Locate the cell with the specified text and output its [x, y] center coordinate. 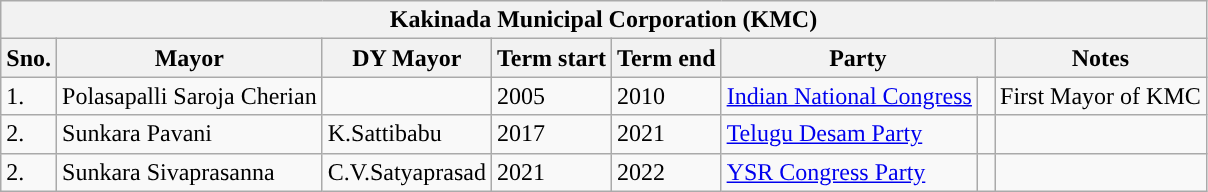
First Mayor of KMC [1101, 96]
Mayor [190, 58]
Kakinada Municipal Corporation (KMC) [604, 20]
Sno. [29, 58]
Indian National Congress [849, 96]
2005 [551, 96]
Party [858, 58]
2017 [551, 134]
Term end [667, 58]
K.Sattibabu [406, 134]
1. [29, 96]
Polasapalli Saroja Cherian [190, 96]
C.V.Satyaprasad [406, 172]
Term start [551, 58]
Sunkara Sivaprasanna [190, 172]
2022 [667, 172]
YSR Congress Party [849, 172]
DY Mayor [406, 58]
2010 [667, 96]
Sunkara Pavani [190, 134]
Notes [1101, 58]
Telugu Desam Party [849, 134]
